Scan for the cell matching the given text and deliver its [X, Y] coordinate at center. 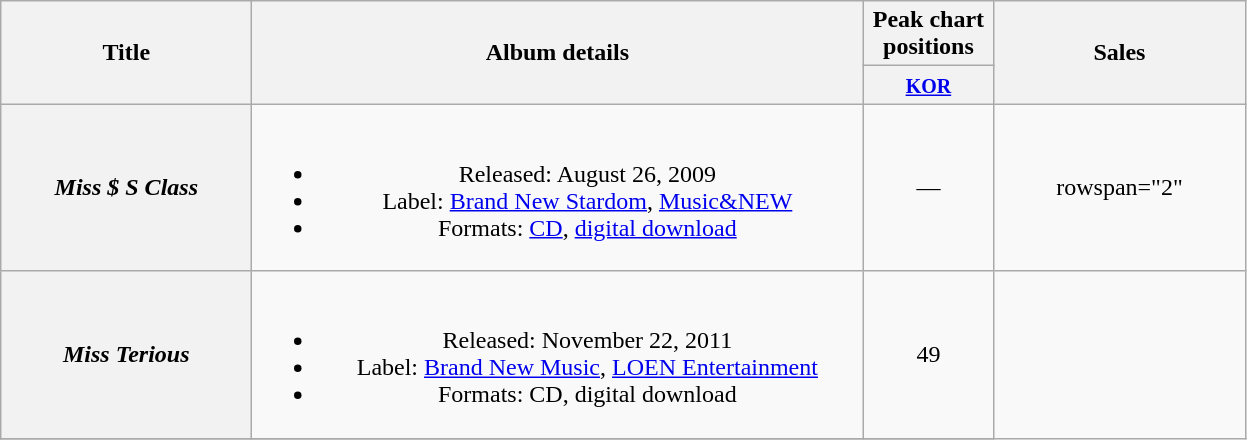
Peak chart positions [928, 34]
— [928, 188]
Album details [558, 52]
KOR [928, 85]
Released: August 26, 2009Label: Brand New Stardom, Music&NEWFormats: CD, digital download [558, 188]
Title [126, 52]
Released: November 22, 2011Label: Brand New Music, LOEN EntertainmentFormats: CD, digital download [558, 354]
49 [928, 354]
rowspan="2" [1120, 188]
Miss Terious [126, 354]
Sales [1120, 52]
Miss $ S Class [126, 188]
